Find where the given text appears and provide that cell's center as (x, y) coordinate. 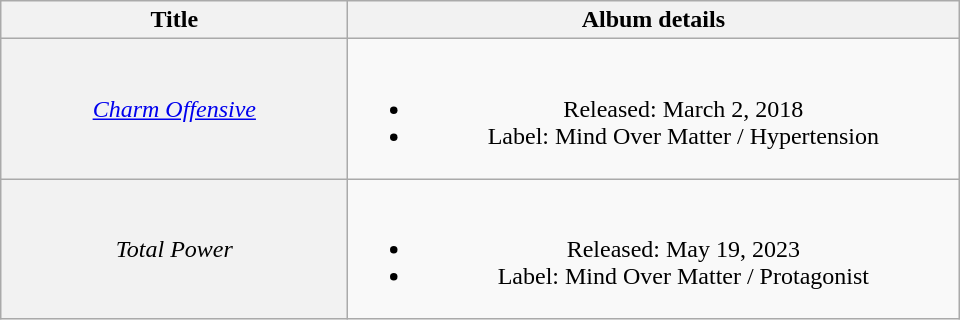
Released: May 19, 2023Label: Mind Over Matter / Protagonist (654, 249)
Charm Offensive (174, 109)
Released: March 2, 2018Label: Mind Over Matter / Hypertension (654, 109)
Album details (654, 20)
Total Power (174, 249)
Title (174, 20)
